Extract the (X, Y) coordinate from the center of the cell holding the provided text.  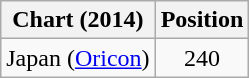
240 (202, 58)
Position (202, 20)
Chart (2014) (78, 20)
Japan (Oricon) (78, 58)
